Search for the cell housing the specified text and yield its (X, Y) center coordinate. 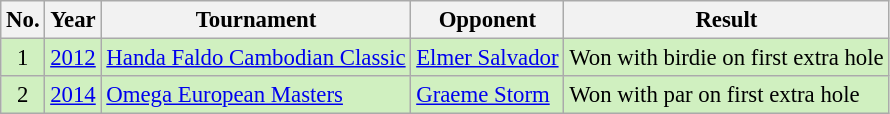
Graeme Storm (488, 95)
Tournament (256, 20)
2012 (73, 58)
Won with birdie on first extra hole (726, 58)
2014 (73, 95)
Omega European Masters (256, 95)
Won with par on first extra hole (726, 95)
2 (23, 95)
Result (726, 20)
Opponent (488, 20)
Handa Faldo Cambodian Classic (256, 58)
Elmer Salvador (488, 58)
No. (23, 20)
1 (23, 58)
Year (73, 20)
